Capture the cell that displays the provided text and extract its (x, y) central coordinate. 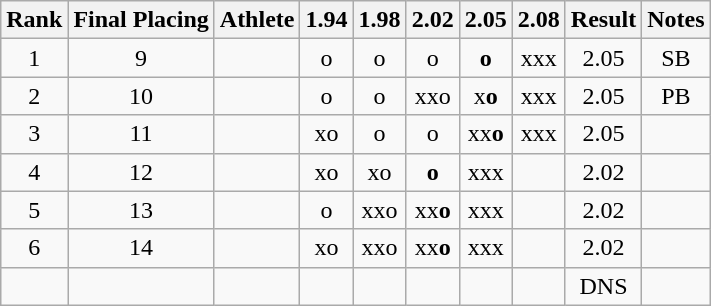
10 (141, 96)
1.94 (326, 20)
12 (141, 172)
DNS (603, 286)
2.08 (538, 20)
SB (676, 58)
1 (34, 58)
5 (34, 210)
14 (141, 248)
Notes (676, 20)
4 (34, 172)
1.98 (380, 20)
13 (141, 210)
9 (141, 58)
Athlete (257, 20)
11 (141, 134)
Result (603, 20)
Rank (34, 20)
2 (34, 96)
Final Placing (141, 20)
6 (34, 248)
PB (676, 96)
3 (34, 134)
